Provide the [x, y] coordinate of the cell's center where the given text is located.  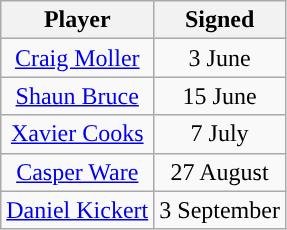
Xavier Cooks [78, 134]
15 June [220, 96]
7 July [220, 134]
3 June [220, 58]
3 September [220, 210]
Player [78, 20]
Signed [220, 20]
Daniel Kickert [78, 210]
Shaun Bruce [78, 96]
Craig Moller [78, 58]
27 August [220, 172]
Casper Ware [78, 172]
